Search for the cell housing the specified text and yield its [X, Y] center coordinate. 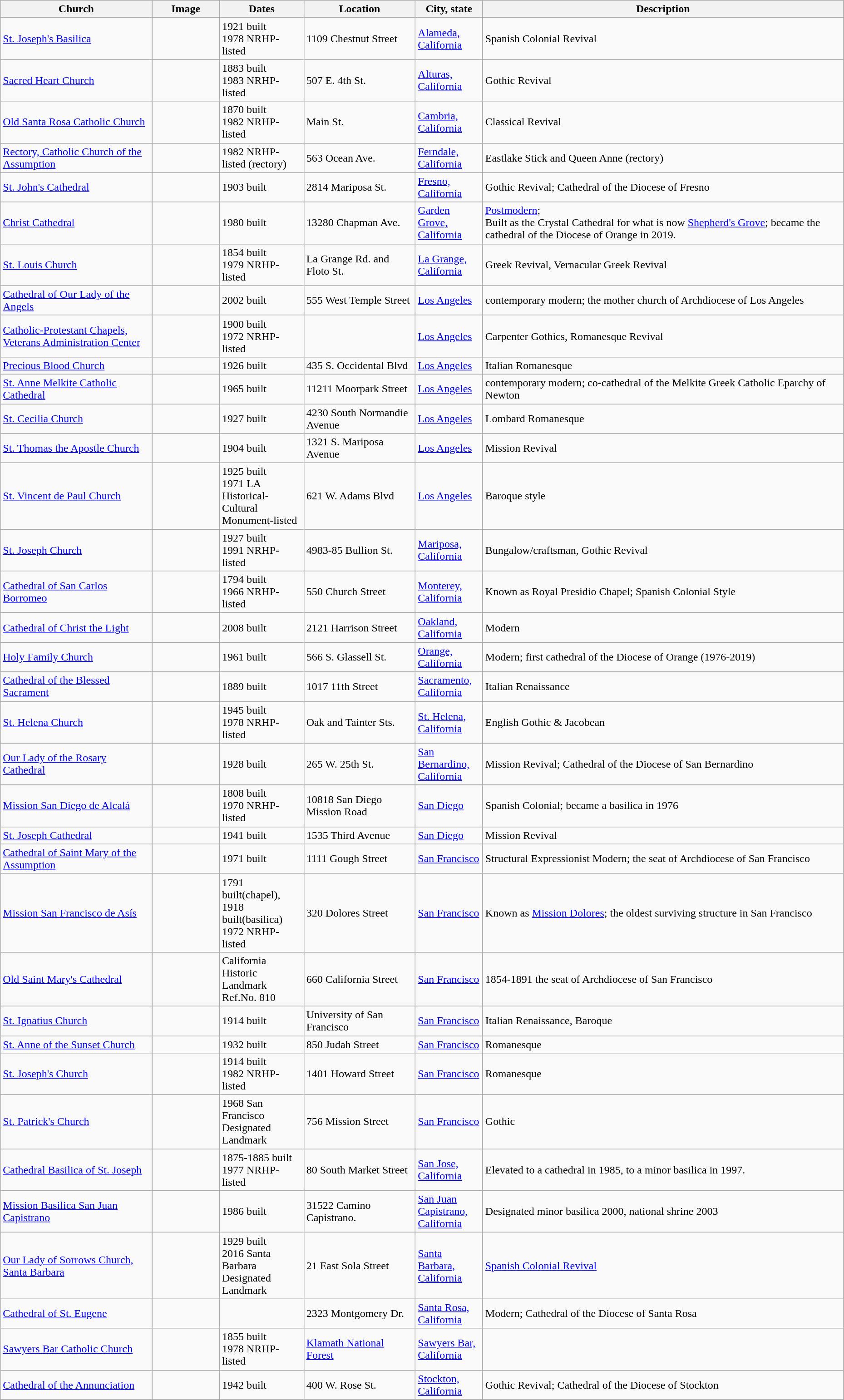
Gothic Revival; Cathedral of the Diocese of Fresno [663, 187]
1914 built [262, 1020]
Christ Cathedral [76, 223]
Italian Romanesque [663, 365]
Main St. [360, 122]
4230 South Normandie Avenue [360, 419]
21 East Sola Street [360, 1266]
1971 built [262, 859]
Cathedral of the Annunciation [76, 1385]
265 W. 25th St. [360, 764]
1791 built(chapel), 1918 built(basilica)1972 NRHP-listed [262, 912]
California Historic Landmark Ref.No. 810 [262, 979]
1921 built1978 NRHP-listed [262, 39]
507 E. 4th St. [360, 80]
1926 built [262, 365]
Spanish Colonial; became a basilica in 1976 [663, 806]
Oak and Tainter Sts. [360, 722]
Cathedral of Our Lady of the Angels [76, 301]
Gothic Revival; Cathedral of the Diocese of Stockton [663, 1385]
Fresno, California [449, 187]
Eastlake Stick and Queen Anne (rectory) [663, 158]
400 W. Rose St. [360, 1385]
Italian Renaissance, Baroque [663, 1020]
1914 built1982 NRHP-listed [262, 1074]
Dates [262, 9]
San Jose, California [449, 1170]
Known as Royal Presidio Chapel; Spanish Colonial Style [663, 592]
Gothic [663, 1122]
Carpenter Gothics, Romanesque Revival [663, 336]
Known as Mission Dolores; the oldest surviving structure in San Francisco [663, 912]
St. Cecilia Church [76, 419]
English Gothic & Jacobean [663, 722]
1883 built1983 NRHP-listed [262, 80]
555 West Temple Street [360, 301]
Elevated to a cathedral in 1985, to a minor basilica in 1997. [663, 1170]
Modern; Cathedral of the Diocese of Santa Rosa [663, 1314]
Gothic Revival [663, 80]
Sacramento, California [449, 686]
Santa Barbara, California [449, 1266]
Sacred Heart Church [76, 80]
Old Santa Rosa Catholic Church [76, 122]
Our Lady of Sorrows Church, Santa Barbara [76, 1266]
St. Joseph Church [76, 550]
St. Joseph Cathedral [76, 835]
Modern; first cathedral of the Diocese of Orange (1976-2019) [663, 657]
Santa Rosa, California [449, 1314]
1889 built [262, 686]
1854 built1979 NRHP-listed [262, 265]
Rectory, Catholic Church of the Assumption [76, 158]
1875-1885 built1977 NRHP-listed [262, 1170]
563 Ocean Ave. [360, 158]
La Grange Rd. and Floto St. [360, 265]
1961 built [262, 657]
St. Anne of the Sunset Church [76, 1045]
850 Judah Street [360, 1045]
13280 Chapman Ave. [360, 223]
Garden Grove, California [449, 223]
1965 built [262, 389]
1808 built1970 NRHP-listed [262, 806]
1854-1891 the seat of Archdiocese of San Francisco [663, 979]
1903 built [262, 187]
Classical Revival [663, 122]
Mission Basilica San Juan Capistrano [76, 1212]
1928 built [262, 764]
St. Thomas the Apostle Church [76, 449]
Designated minor basilica 2000, national shrine 2003 [663, 1212]
St. Patrick's Church [76, 1122]
1855 built1978 NRHP-listed [262, 1349]
2002 built [262, 301]
Orange, California [449, 657]
1942 built [262, 1385]
1535 Third Avenue [360, 835]
4983-85 Bullion St. [360, 550]
1401 Howard Street [360, 1074]
1109 Chestnut Street [360, 39]
St. Joseph's Church [76, 1074]
Old Saint Mary's Cathedral [76, 979]
660 California Street [360, 979]
contemporary modern; the mother church of Archdiocese of Los Angeles [663, 301]
Alturas, California [449, 80]
Postmodern;Built as the Crystal Cathedral for what is now Shepherd's Grove; became the cathedral of the Diocese of Orange in 2019. [663, 223]
1794 built1966 NRHP-listed [262, 592]
Cathedral of the Blessed Sacrament [76, 686]
Greek Revival, Vernacular Greek Revival [663, 265]
621 W. Adams Blvd [360, 496]
Description [663, 9]
1321 S. Mariposa Avenue [360, 449]
Alameda, California [449, 39]
Cathedral Basilica of St. Joseph [76, 1170]
Modern [663, 627]
Klamath National Forest [360, 1349]
1870 built1982 NRHP-listed [262, 122]
1925 built1971 LA Historical-Cultural Monument-listed [262, 496]
Mission San Diego de Alcalá [76, 806]
1945 built1978 NRHP-listed [262, 722]
Cathedral of Christ the Light [76, 627]
1900 built1972 NRHP-listed [262, 336]
1927 built [262, 419]
2008 built [262, 627]
Holy Family Church [76, 657]
1017 11th Street [360, 686]
Sawyers Bar Catholic Church [76, 1349]
Mission San Francisco de Asís [76, 912]
435 S. Occidental Blvd [360, 365]
Oakland, California [449, 627]
1986 built [262, 1212]
1929 built2016 Santa Barbara Designated Landmark [262, 1266]
756 Mission Street [360, 1122]
Location [360, 9]
City, state [449, 9]
St. Vincent de Paul Church [76, 496]
1904 built [262, 449]
Italian Renaissance [663, 686]
Sawyers Bar, California [449, 1349]
1968 San Francisco Designated Landmark [262, 1122]
Stockton, California [449, 1385]
Cathedral of Saint Mary of the Assumption [76, 859]
contemporary modern; co-cathedral of the Melkite Greek Catholic Eparchy of Newton [663, 389]
Precious Blood Church [76, 365]
St. Anne Melkite Catholic Cathedral [76, 389]
1111 Gough Street [360, 859]
Ferndale, California [449, 158]
St. Helena, California [449, 722]
Mission Revival; Cathedral of the Diocese of San Bernardino [663, 764]
St. Ignatius Church [76, 1020]
St. Louis Church [76, 265]
Our Lady of the Rosary Cathedral [76, 764]
Cathedral of San Carlos Borromeo [76, 592]
Lombard Romanesque [663, 419]
Monterey, California [449, 592]
Cambria, California [449, 122]
2323 Montgomery Dr. [360, 1314]
566 S. Glassell St. [360, 657]
1932 built [262, 1045]
2814 Mariposa St. [360, 187]
University of San Francisco [360, 1020]
2121 Harrison Street [360, 627]
1941 built [262, 835]
320 Dolores Street [360, 912]
St. Joseph's Basilica [76, 39]
Church [76, 9]
80 South Market Street [360, 1170]
Cathedral of St. Eugene [76, 1314]
11211 Moorpark Street [360, 389]
Bungalow/craftsman, Gothic Revival [663, 550]
St. Helena Church [76, 722]
St. John's Cathedral [76, 187]
Baroque style [663, 496]
Image [186, 9]
La Grange, California [449, 265]
1927 built1991 NRHP-listed [262, 550]
10818 San Diego Mission Road [360, 806]
1982 NRHP-listed (rectory) [262, 158]
San Juan Capistrano, California [449, 1212]
31522 Camino Capistrano. [360, 1212]
San Bernardino, California [449, 764]
Structural Expressionist Modern; the seat of Archdiocese of San Francisco [663, 859]
Mariposa, California [449, 550]
550 Church Street [360, 592]
Catholic-Protestant Chapels, Veterans Administration Center [76, 336]
1980 built [262, 223]
